Identify which cell holds the provided text, then report its [x, y] central coordinate. 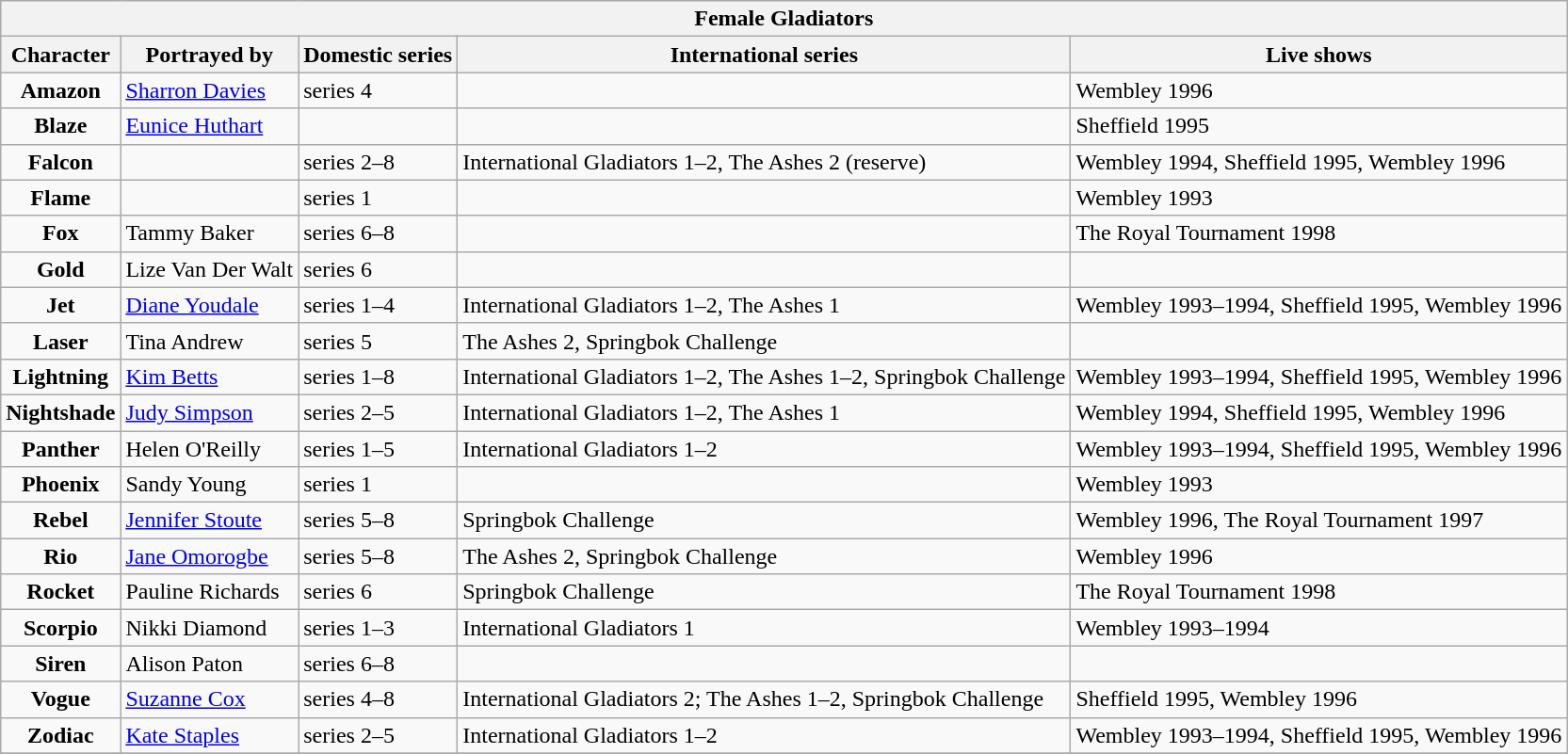
Rio [60, 556]
Flame [60, 198]
Live shows [1318, 55]
Vogue [60, 699]
Panther [60, 449]
Character [60, 55]
Siren [60, 664]
Fox [60, 233]
Domestic series [379, 55]
Pauline Richards [209, 592]
Kate Staples [209, 735]
Wembley 1993–1994 [1318, 628]
Sheffield 1995, Wembley 1996 [1318, 699]
Alison Paton [209, 664]
series 2–8 [379, 162]
Zodiac [60, 735]
Portrayed by [209, 55]
series 1–8 [379, 377]
series 1–5 [379, 449]
International Gladiators 1–2, The Ashes 2 (reserve) [765, 162]
Falcon [60, 162]
Phoenix [60, 485]
Sharron Davies [209, 90]
Amazon [60, 90]
Wembley 1996, The Royal Tournament 1997 [1318, 521]
Helen O'Reilly [209, 449]
Lize Van Der Walt [209, 269]
Blaze [60, 126]
International Gladiators 1–2, The Ashes 1–2, Springbok Challenge [765, 377]
Kim Betts [209, 377]
series 4–8 [379, 699]
Tammy Baker [209, 233]
Jet [60, 305]
International Gladiators 2; The Ashes 1–2, Springbok Challenge [765, 699]
Sandy Young [209, 485]
Jane Omorogbe [209, 556]
Female Gladiators [784, 19]
Eunice Huthart [209, 126]
Jennifer Stoute [209, 521]
International series [765, 55]
Rebel [60, 521]
series 5 [379, 341]
Suzanne Cox [209, 699]
series 1–3 [379, 628]
series 1–4 [379, 305]
Gold [60, 269]
series 4 [379, 90]
Judy Simpson [209, 412]
Scorpio [60, 628]
Lightning [60, 377]
Nikki Diamond [209, 628]
Rocket [60, 592]
Sheffield 1995 [1318, 126]
Diane Youdale [209, 305]
Tina Andrew [209, 341]
Nightshade [60, 412]
International Gladiators 1 [765, 628]
Laser [60, 341]
